Identify which cell holds the provided text, then report its [X, Y] central coordinate. 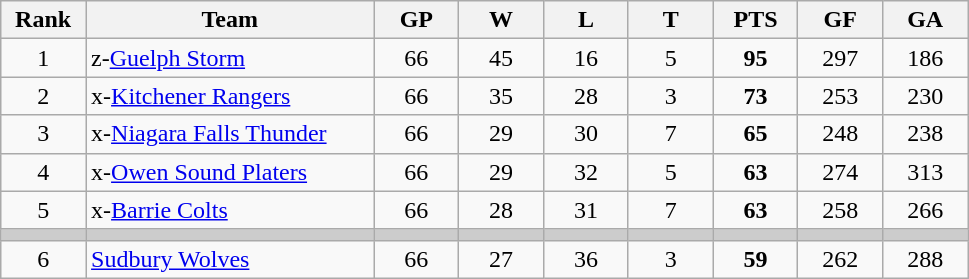
T [670, 20]
288 [926, 259]
27 [502, 259]
Rank [44, 20]
Sudbury Wolves [230, 259]
59 [756, 259]
230 [926, 96]
GP [416, 20]
45 [502, 58]
x-Owen Sound Platers [230, 172]
1 [44, 58]
248 [840, 134]
65 [756, 134]
253 [840, 96]
31 [586, 210]
z-Guelph Storm [230, 58]
32 [586, 172]
30 [586, 134]
186 [926, 58]
16 [586, 58]
x-Barrie Colts [230, 210]
297 [840, 58]
GF [840, 20]
36 [586, 259]
Team [230, 20]
L [586, 20]
W [502, 20]
x-Niagara Falls Thunder [230, 134]
6 [44, 259]
238 [926, 134]
313 [926, 172]
PTS [756, 20]
2 [44, 96]
4 [44, 172]
274 [840, 172]
266 [926, 210]
95 [756, 58]
35 [502, 96]
262 [840, 259]
73 [756, 96]
258 [840, 210]
GA [926, 20]
x-Kitchener Rangers [230, 96]
